Return [X, Y] of the center of cell containing provided text 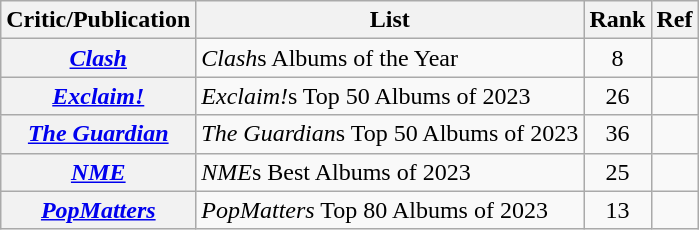
List [390, 20]
The Guardians Top 50 Albums of 2023 [390, 134]
Critic/Publication [98, 20]
NME [98, 172]
Exclaim! [98, 96]
26 [618, 96]
Clashs Albums of the Year [390, 58]
Exclaim!s Top 50 Albums of 2023 [390, 96]
PopMatters Top 80 Albums of 2023 [390, 210]
NMEs Best Albums of 2023 [390, 172]
Rank [618, 20]
PopMatters [98, 210]
8 [618, 58]
13 [618, 210]
The Guardian [98, 134]
25 [618, 172]
Ref [674, 20]
36 [618, 134]
Clash [98, 58]
